For the text-containing cell, return its midpoint in [X, Y] coordinate format. 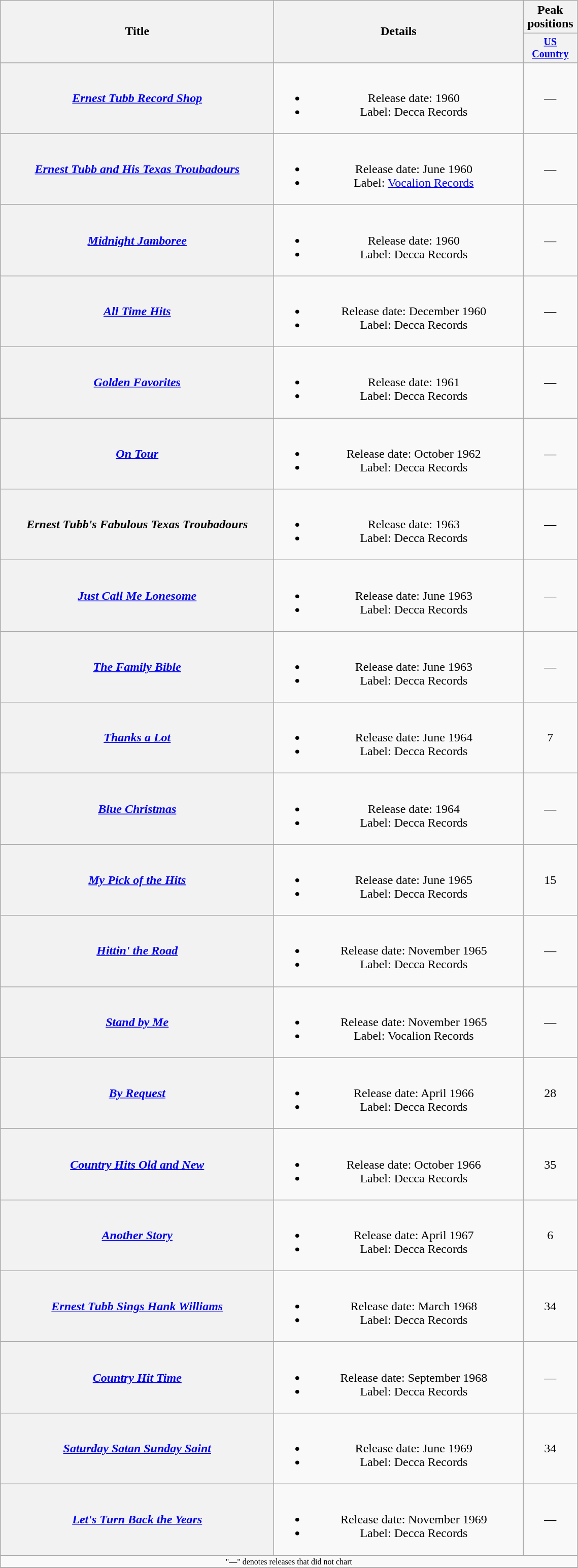
7 [550, 738]
Ernest Tubb Record Shop [137, 98]
28 [550, 1093]
Release date: June 1965Label: Decca Records [399, 880]
Release date: 1961Label: Decca Records [399, 383]
Release date: September 1968Label: Decca Records [399, 1377]
By Request [137, 1093]
Release date: November 1969Label: Decca Records [399, 1520]
Release date: October 1966Label: Decca Records [399, 1164]
Release date: April 1966Label: Decca Records [399, 1093]
Midnight Jamboree [137, 240]
Let's Turn Back the Years [137, 1520]
Ernest Tubb Sings Hank Williams [137, 1306]
Blue Christmas [137, 809]
Release date: December 1960Label: Decca Records [399, 311]
Release date: November 1965Label: Decca Records [399, 951]
Release date: April 1967Label: Decca Records [399, 1235]
Ernest Tubb and His Texas Troubadours [137, 169]
Saturday Satan Sunday Saint [137, 1448]
Details [399, 31]
Peak positions [550, 17]
"—" denotes releases that did not chart [289, 1561]
Release date: June 1964Label: Decca Records [399, 738]
On Tour [137, 454]
15 [550, 880]
Another Story [137, 1235]
My Pick of the Hits [137, 880]
US Country [550, 48]
Ernest Tubb's Fabulous Texas Troubadours [137, 525]
Just Call Me Lonesome [137, 596]
Hittin' the Road [137, 951]
Stand by Me [137, 1022]
Country Hit Time [137, 1377]
Thanks a Lot [137, 738]
Release date: June 1969Label: Decca Records [399, 1448]
The Family Bible [137, 667]
All Time Hits [137, 311]
Release date: June 1960Label: Vocalion Records [399, 169]
Release date: October 1962Label: Decca Records [399, 454]
6 [550, 1235]
Release date: March 1968Label: Decca Records [399, 1306]
Country Hits Old and New [137, 1164]
Title [137, 31]
Release date: November 1965Label: Vocalion Records [399, 1022]
Golden Favorites [137, 383]
35 [550, 1164]
Release date: 1963Label: Decca Records [399, 525]
Release date: 1964Label: Decca Records [399, 809]
